Locate the cell with the specified text and output its (X, Y) center coordinate. 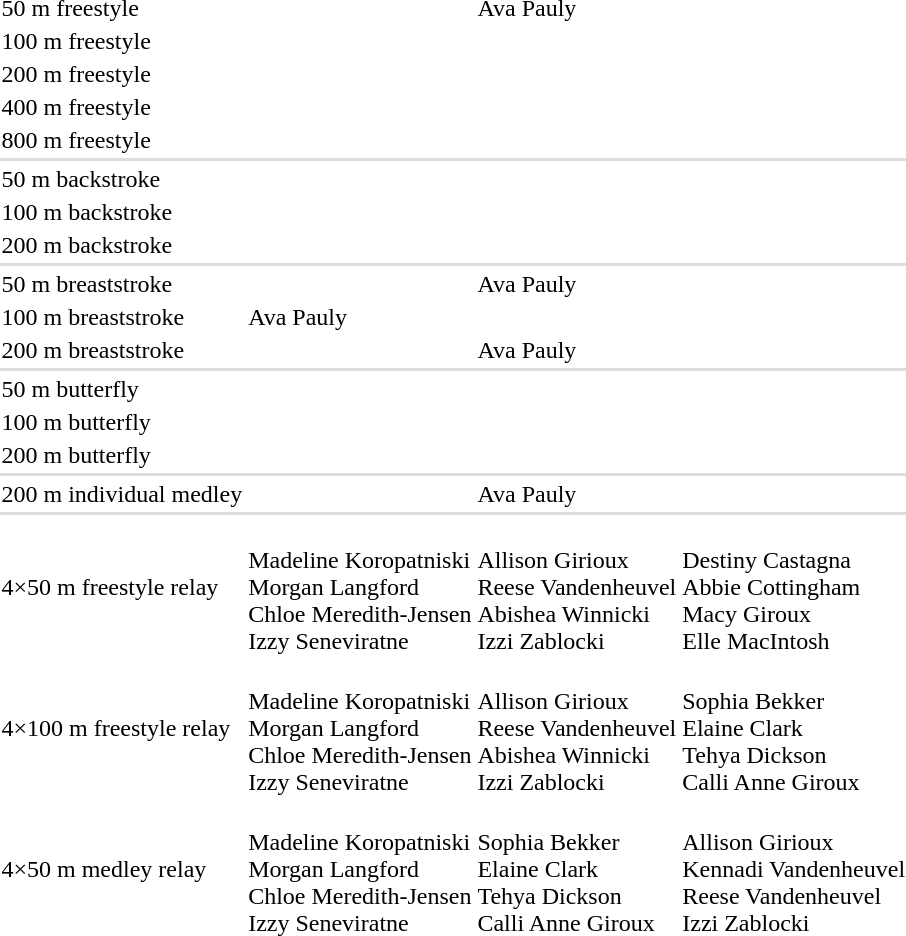
50 m breaststroke (122, 284)
100 m freestyle (122, 41)
200 m butterfly (122, 455)
200 m freestyle (122, 74)
100 m butterfly (122, 422)
100 m backstroke (122, 212)
4×100 m freestyle relay (122, 728)
200 m breaststroke (122, 350)
50 m backstroke (122, 179)
100 m breaststroke (122, 317)
400 m freestyle (122, 107)
50 m butterfly (122, 389)
800 m freestyle (122, 140)
4×50 m freestyle relay (122, 587)
200 m individual medley (122, 494)
200 m backstroke (122, 245)
